Provide the (X, Y) coordinate of the cell's center where the given text is located.  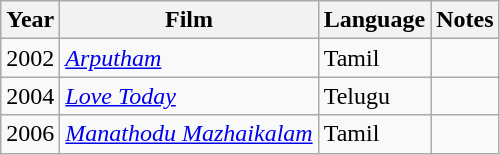
2002 (30, 58)
2006 (30, 134)
Love Today (189, 96)
Year (30, 20)
Arputham (189, 58)
Manathodu Mazhaikalam (189, 134)
Notes (465, 20)
Language (374, 20)
Film (189, 20)
2004 (30, 96)
Telugu (374, 96)
